Provide the [X, Y] coordinate of the cell's center where the given text is located.  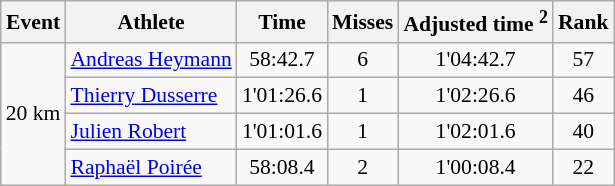
Adjusted time 2 [476, 22]
1'02:26.6 [476, 96]
1'00:08.4 [476, 167]
58:08.4 [282, 167]
20 km [34, 113]
Andreas Heymann [150, 60]
6 [362, 60]
Athlete [150, 22]
1'01:26.6 [282, 96]
46 [584, 96]
40 [584, 132]
22 [584, 167]
1'01:01.6 [282, 132]
2 [362, 167]
57 [584, 60]
Rank [584, 22]
Time [282, 22]
Thierry Dusserre [150, 96]
Misses [362, 22]
Event [34, 22]
1'02:01.6 [476, 132]
Raphaël Poirée [150, 167]
Julien Robert [150, 132]
1'04:42.7 [476, 60]
58:42.7 [282, 60]
